Output the (X, Y) coordinate of the center of the cell containing the given text.  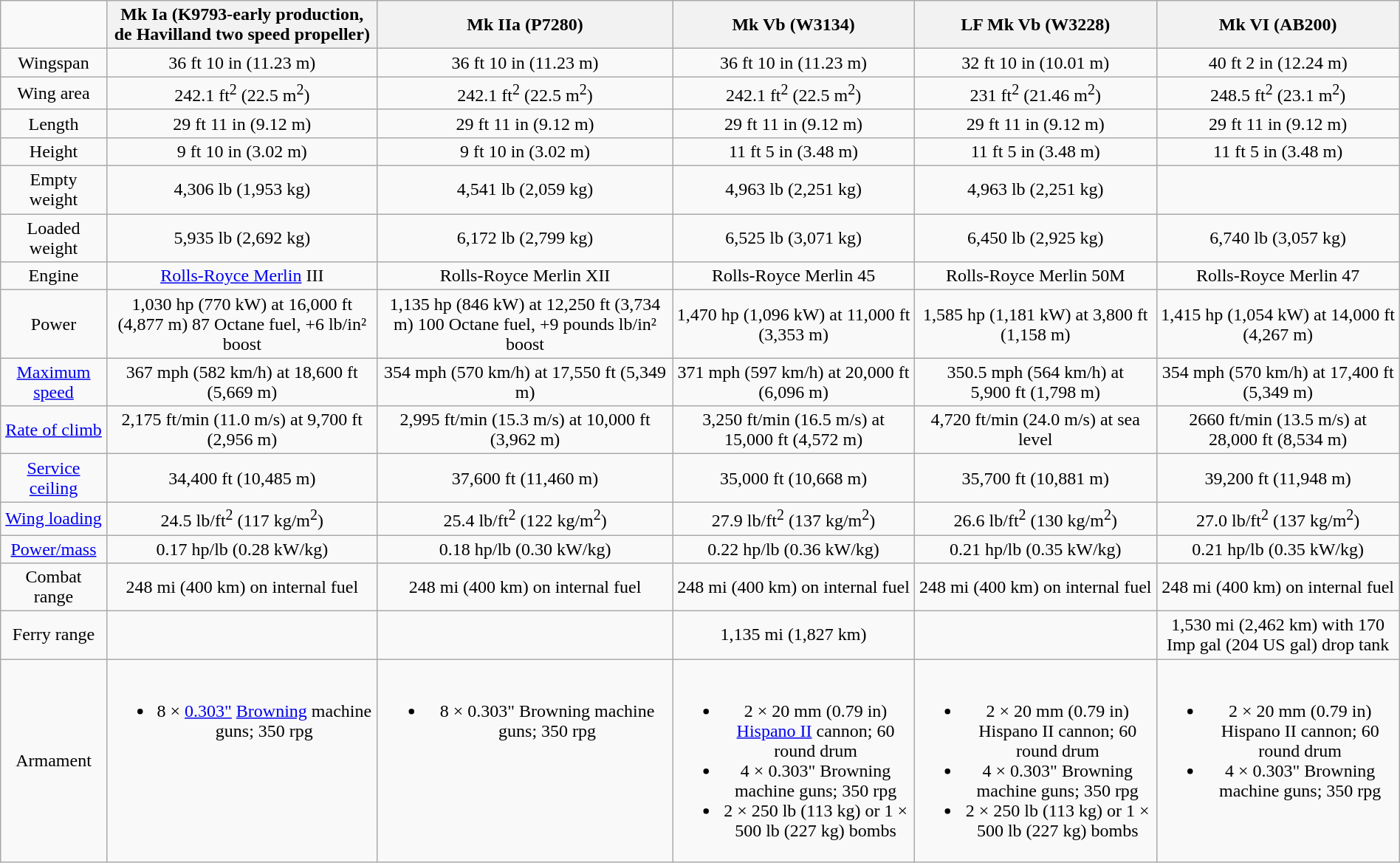
367 mph (582 km/h) at 18,600 ft (5,669 m) (242, 382)
Maximum speed (53, 382)
Rolls-Royce Merlin III (242, 276)
Ferry range (53, 635)
Rate of climb (53, 430)
350.5 mph (564 km/h) at 5,900 ft (1,798 m) (1035, 382)
34,400 ft (10,485 m) (242, 478)
Loaded weight (53, 238)
Mk Ia (K9793-early production, de Havilland two speed propeller) (242, 25)
Engine (53, 276)
Combat range (53, 588)
Mk Vb (W3134) (794, 25)
32 ft 10 in (10.01 m) (1035, 63)
6,172 lb (2,799 kg) (524, 238)
1,530 mi (2,462 km) with 170 Imp gal (204 US gal) drop tank (1277, 635)
354 mph (570 km/h) at 17,550 ft (5,349 m) (524, 382)
1,585 hp (1,181 kW) at 3,800 ft (1,158 m) (1035, 324)
1,415 hp (1,054 kW) at 14,000 ft (4,267 m) (1277, 324)
4,541 lb (2,059 kg) (524, 190)
4,720 ft/min (24.0 m/s) at sea level (1035, 430)
Rolls-Royce Merlin 50M (1035, 276)
6,740 lb (3,057 kg) (1277, 238)
5,935 lb (2,692 kg) (242, 238)
231 ft2 (21.46 m2) (1035, 93)
27.9 lb/ft2 (137 kg/m2) (794, 518)
0.17 hp/lb (0.28 kW/kg) (242, 549)
Height (53, 151)
Rolls-Royce Merlin 47 (1277, 276)
39,200 ft (11,948 m) (1277, 478)
Wing area (53, 93)
354 mph (570 km/h) at 17,400 ft (5,349 m) (1277, 382)
40 ft 2 in (12.24 m) (1277, 63)
Mk VI (AB200) (1277, 25)
25.4 lb/ft2 (122 kg/m2) (524, 518)
Rolls-Royce Merlin 45 (794, 276)
27.0 lb/ft2 (137 kg/m2) (1277, 518)
1,030 hp (770 kW) at 16,000 ft (4,877 m) 87 Octane fuel, +6 lb/in² boost (242, 324)
248.5 ft2 (23.1 m2) (1277, 93)
2,175 ft/min (11.0 m/s) at 9,700 ft (2,956 m) (242, 430)
37,600 ft (11,460 m) (524, 478)
Mk IIa (P7280) (524, 25)
Service ceiling (53, 478)
Empty weight (53, 190)
6,525 lb (3,071 kg) (794, 238)
2660 ft/min (13.5 m/s) at 28,000 ft (8,534 m) (1277, 430)
Rolls-Royce Merlin XII (524, 276)
0.18 hp/lb (0.30 kW/kg) (524, 549)
Power (53, 324)
26.6 lb/ft2 (130 kg/m2) (1035, 518)
35,000 ft (10,668 m) (794, 478)
Power/mass (53, 549)
LF Mk Vb (W3228) (1035, 25)
Wingspan (53, 63)
Armament (53, 760)
4,306 lb (1,953 kg) (242, 190)
1,135 hp (846 kW) at 12,250 ft (3,734 m) 100 Octane fuel, +9 pounds lb/in² boost (524, 324)
2 × 20 mm (0.79 in) Hispano II cannon; 60 round drum4 × 0.303" Browning machine guns; 350 rpg (1277, 760)
0.22 hp/lb (0.36 kW/kg) (794, 549)
2,995 ft/min (15.3 m/s) at 10,000 ft (3,962 m) (524, 430)
3,250 ft/min (16.5 m/s) at 15,000 ft (4,572 m) (794, 430)
1,135 mi (1,827 km) (794, 635)
1,470 hp (1,096 kW) at 11,000 ft (3,353 m) (794, 324)
24.5 lb/ft2 (117 kg/m2) (242, 518)
Length (53, 123)
371 mph (597 km/h) at 20,000 ft (6,096 m) (794, 382)
6,450 lb (2,925 kg) (1035, 238)
Wing loading (53, 518)
35,700 ft (10,881 m) (1035, 478)
